Locate the cell with the specified text and output its [X, Y] center coordinate. 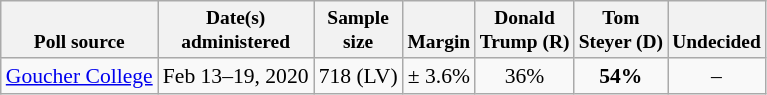
DonaldTrump (R) [524, 30]
Undecided [717, 30]
36% [524, 76]
Date(s)administered [236, 30]
54% [621, 76]
Margin [439, 30]
TomSteyer (D) [621, 30]
Poll source [80, 30]
Feb 13–19, 2020 [236, 76]
± 3.6% [439, 76]
Samplesize [358, 30]
– [717, 76]
Goucher College [80, 76]
718 (LV) [358, 76]
